Detect which cell encompasses the target text, then output its (X, Y) center coordinate. 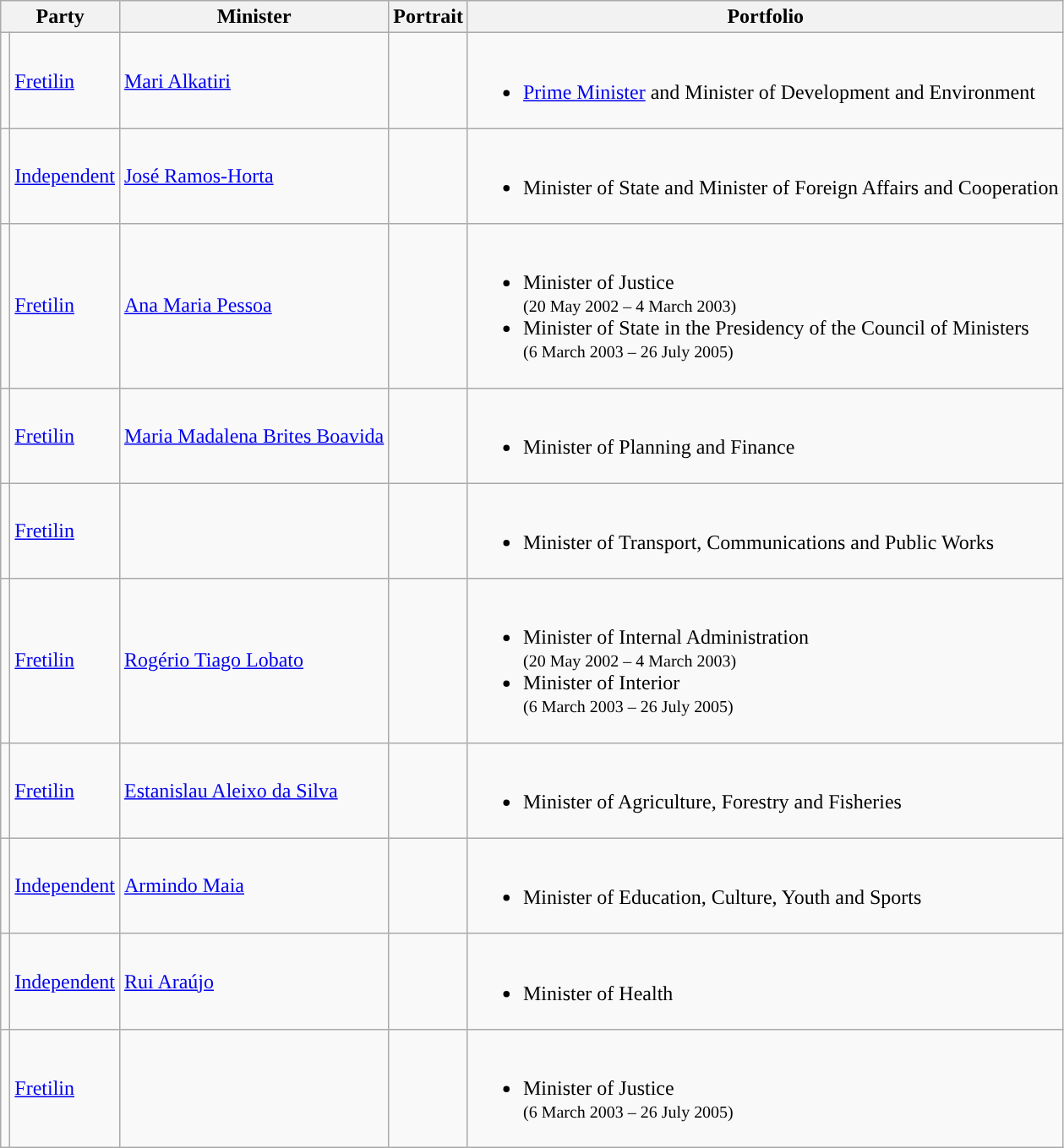
Rui Araújo (254, 982)
Minister of Planning and Finance (766, 436)
Minister of Health (766, 982)
Minister of State and Minister of Foreign Affairs and Cooperation (766, 176)
Minister of Justice(6 March 2003 – 26 July 2005) (766, 1088)
Rogério Tiago Lobato (254, 661)
Estanislau Aleixo da Silva (254, 791)
Portfolio (766, 17)
Ana Maria Pessoa (254, 306)
Minister (254, 17)
Maria Madalena Brites Boavida (254, 436)
Minister of Transport, Communications and Public Works (766, 530)
Prime Minister and Minister of Development and Environment (766, 81)
Minister of Justice(20 May 2002 – 4 March 2003)Minister of State in the Presidency of the Council of Ministers(6 March 2003 – 26 July 2005) (766, 306)
Mari Alkatiri (254, 81)
Minister of Education, Culture, Youth and Sports (766, 885)
Minister of Agriculture, Forestry and Fisheries (766, 791)
Armindo Maia (254, 885)
José Ramos-Horta (254, 176)
Party (61, 17)
Portrait (428, 17)
Minister of Internal Administration(20 May 2002 – 4 March 2003)Minister of Interior(6 March 2003 – 26 July 2005) (766, 661)
